For the text-containing cell, return its midpoint in [X, Y] coordinate format. 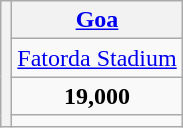
19,000 [97, 96]
Goa [97, 20]
Fatorda Stadium [97, 58]
